Find where the given text appears and provide that cell's center as (X, Y) coordinate. 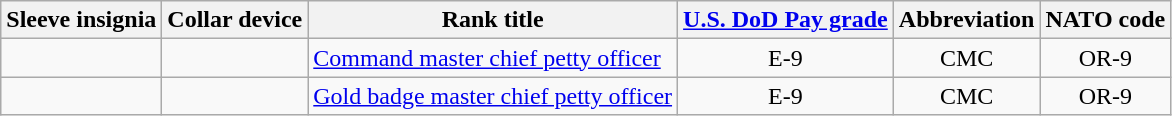
NATO code (1106, 20)
Abbreviation (966, 20)
Command master chief petty officer (493, 58)
U.S. DoD Pay grade (786, 20)
Rank title (493, 20)
Gold badge master chief petty officer (493, 96)
Collar device (235, 20)
Sleeve insignia (82, 20)
